Locate the cell with the specified text and output its [x, y] center coordinate. 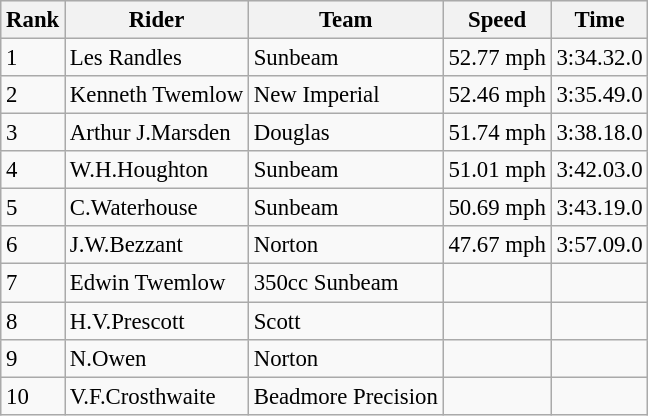
3 [33, 133]
3:42.03.0 [600, 170]
J.W.Bezzant [157, 245]
3:38.18.0 [600, 133]
1 [33, 58]
Beadmore Precision [346, 396]
350cc Sunbeam [346, 283]
51.01 mph [497, 170]
C.Waterhouse [157, 208]
Douglas [346, 133]
5 [33, 208]
3:35.49.0 [600, 95]
4 [33, 170]
Rider [157, 20]
H.V.Prescott [157, 321]
Arthur J.Marsden [157, 133]
47.67 mph [497, 245]
Time [600, 20]
50.69 mph [497, 208]
52.46 mph [497, 95]
3:43.19.0 [600, 208]
New Imperial [346, 95]
6 [33, 245]
10 [33, 396]
9 [33, 358]
8 [33, 321]
Scott [346, 321]
52.77 mph [497, 58]
Team [346, 20]
7 [33, 283]
V.F.Crosthwaite [157, 396]
Rank [33, 20]
2 [33, 95]
Kenneth Twemlow [157, 95]
Les Randles [157, 58]
3:34.32.0 [600, 58]
3:57.09.0 [600, 245]
N.Owen [157, 358]
51.74 mph [497, 133]
W.H.Houghton [157, 170]
Speed [497, 20]
Edwin Twemlow [157, 283]
